Identify which cell holds the provided text, then report its [X, Y] central coordinate. 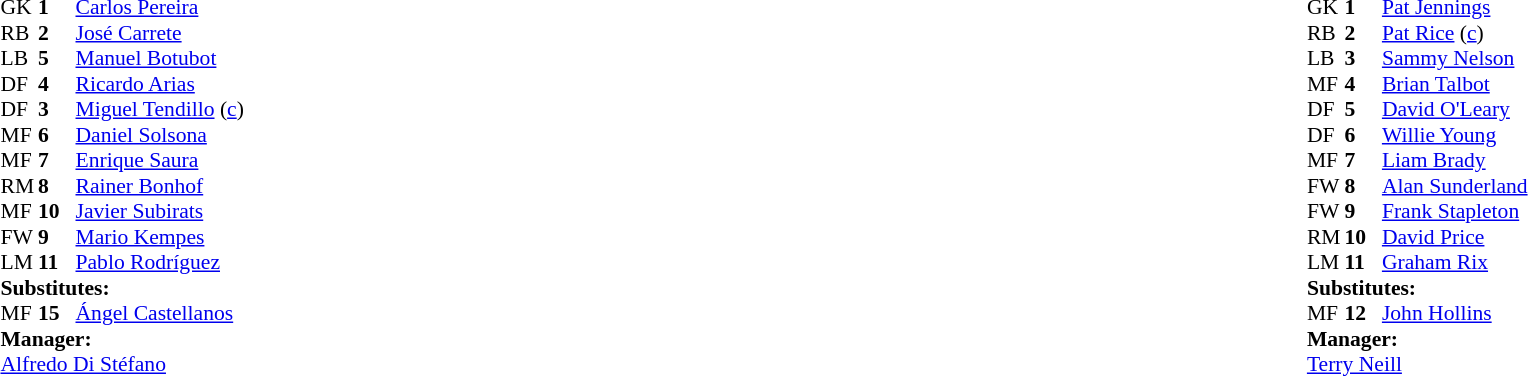
Frank Stapleton [1455, 211]
Enrique Saura [160, 161]
Rainer Bonhof [160, 186]
Ricardo Arias [160, 84]
Alan Sunderland [1455, 186]
José Carrete [160, 33]
Daniel Solsona [160, 135]
Mario Kempes [160, 237]
Manuel Botubot [160, 59]
Javier Subirats [160, 211]
Willie Young [1455, 135]
Pablo Rodríguez [160, 263]
David Price [1455, 237]
Graham Rix [1455, 263]
Ángel Castellanos [160, 313]
Brian Talbot [1455, 84]
15 [57, 313]
Pat Rice (c) [1455, 33]
Miguel Tendillo (c) [160, 109]
Sammy Nelson [1455, 59]
Liam Brady [1455, 161]
David O'Leary [1455, 109]
12 [1363, 313]
John Hollins [1455, 313]
